Detect which cell encompasses the target text, then output its (x, y) center coordinate. 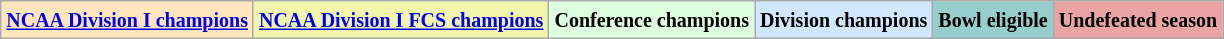
Undefeated season (1138, 20)
Division champions (844, 20)
Conference champions (652, 20)
NCAA Division I champions (128, 20)
NCAA Division I FCS champions (400, 20)
Bowl eligible (993, 20)
